Determine the [X, Y] coordinate at the center of the cell enclosing the given text.  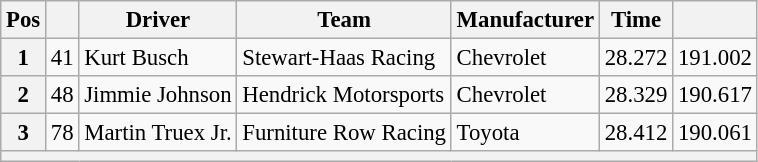
Toyota [525, 133]
190.061 [716, 133]
Manufacturer [525, 20]
2 [24, 95]
Stewart-Haas Racing [344, 58]
28.412 [636, 133]
1 [24, 58]
Kurt Busch [158, 58]
Furniture Row Racing [344, 133]
3 [24, 133]
190.617 [716, 95]
191.002 [716, 58]
28.272 [636, 58]
Team [344, 20]
78 [62, 133]
28.329 [636, 95]
48 [62, 95]
Pos [24, 20]
Driver [158, 20]
Martin Truex Jr. [158, 133]
Jimmie Johnson [158, 95]
Hendrick Motorsports [344, 95]
Time [636, 20]
41 [62, 58]
